Return the (x, y) coordinate for the center point of the cell that contains the specified text.  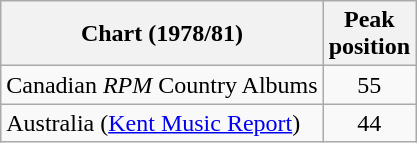
Canadian RPM Country Albums (162, 85)
44 (369, 123)
Chart (1978/81) (162, 34)
Australia (Kent Music Report) (162, 123)
55 (369, 85)
Peakposition (369, 34)
